Identify which cell holds the provided text, then report its [X, Y] central coordinate. 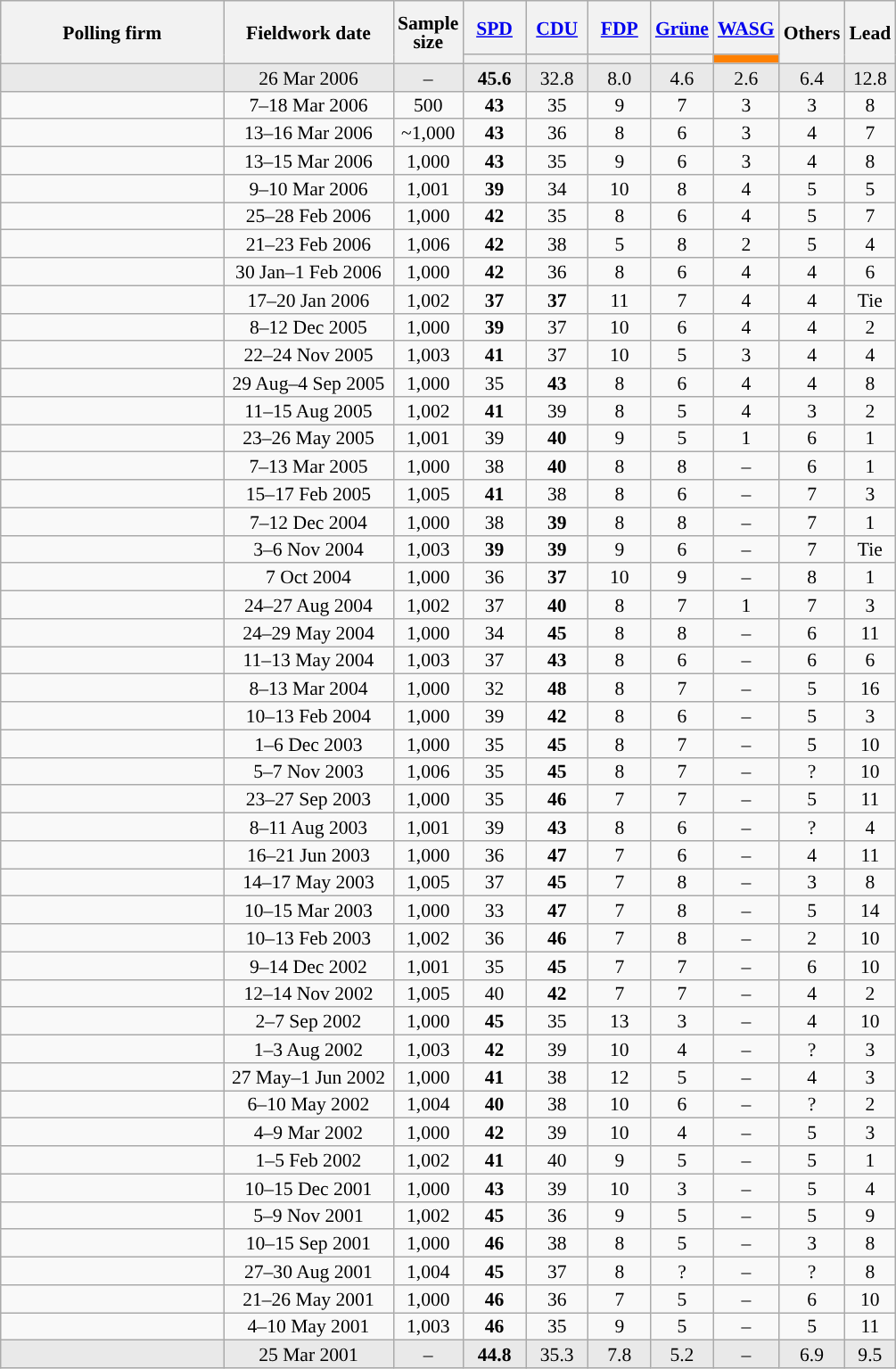
9–14 Dec 2002 [308, 965]
35.3 [557, 1354]
1–3 Aug 2002 [308, 1049]
Lead [870, 32]
5–9 Nov 2001 [308, 1215]
12 [620, 1077]
SPD [494, 28]
Grüne [682, 28]
45.6 [494, 77]
Samplesize [428, 32]
10–15 Dec 2001 [308, 1188]
Others [812, 32]
29 Aug–4 Sep 2005 [308, 383]
33 [494, 910]
24–29 May 2004 [308, 633]
8–12 Dec 2005 [308, 326]
7 Oct 2004 [308, 578]
14–17 May 2003 [308, 883]
2.6 [746, 77]
25–28 Feb 2006 [308, 216]
WASG [746, 28]
32 [494, 689]
8–11 Aug 2003 [308, 828]
7–13 Mar 2005 [308, 466]
7.8 [620, 1354]
4–9 Mar 2002 [308, 1133]
5–7 Nov 2003 [308, 771]
7–12 Dec 2004 [308, 521]
16–21 Jun 2003 [308, 854]
10–15 Sep 2001 [308, 1243]
~1,000 [428, 134]
17–20 Jan 2006 [308, 300]
13 [620, 1022]
21–23 Feb 2006 [308, 244]
9–10 Mar 2006 [308, 189]
11–15 Aug 2005 [308, 410]
6.9 [812, 1354]
13–16 Mar 2006 [308, 134]
8.0 [620, 77]
5.2 [682, 1354]
23–27 Sep 2003 [308, 799]
4.6 [682, 77]
1–5 Feb 2002 [308, 1159]
10–13 Feb 2004 [308, 715]
27 May–1 Jun 2002 [308, 1077]
2–7 Sep 2002 [308, 1022]
CDU [557, 28]
14 [870, 910]
10–13 Feb 2003 [308, 938]
Polling firm [112, 32]
24–27 Aug 2004 [308, 605]
12.8 [870, 77]
23–26 May 2005 [308, 439]
9.5 [870, 1354]
13–15 Mar 2006 [308, 161]
500 [428, 105]
Fieldwork date [308, 32]
25 Mar 2001 [308, 1354]
22–24 Nov 2005 [308, 355]
27–30 Aug 2001 [308, 1272]
FDP [620, 28]
6–10 May 2002 [308, 1104]
44.8 [494, 1354]
6.4 [812, 77]
3–6 Nov 2004 [308, 549]
16 [870, 689]
48 [557, 689]
21–26 May 2001 [308, 1299]
8–13 Mar 2004 [308, 689]
11–13 May 2004 [308, 660]
26 Mar 2006 [308, 77]
12–14 Nov 2002 [308, 994]
30 Jan–1 Feb 2006 [308, 271]
1–6 Dec 2003 [308, 744]
7–18 Mar 2006 [308, 105]
4–10 May 2001 [308, 1327]
15–17 Feb 2005 [308, 494]
32.8 [557, 77]
10–15 Mar 2003 [308, 910]
